Output the (x, y) coordinate of the center of the cell containing the given text.  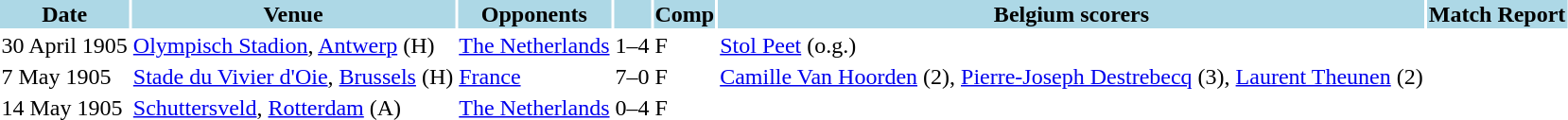
30 April 1905 (64, 45)
Opponents (534, 14)
Belgium scorers (1072, 14)
Stade du Vivier d'Oie, Brussels (H) (293, 77)
Comp (685, 14)
Match Report (1497, 14)
Camille Van Hoorden (2), Pierre-Joseph Destrebecq (3), Laurent Theunen (2) (1072, 77)
1–4 (632, 45)
7 May 1905 (64, 77)
Stol Peet (o.g.) (1072, 45)
Date (64, 14)
Olympisch Stadion, Antwerp (H) (293, 45)
7–0 (632, 77)
Venue (293, 14)
The Netherlands (534, 45)
France (534, 77)
